Find where the given text appears and provide that cell's center as [x, y] coordinate. 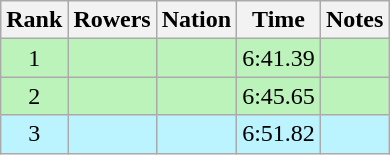
6:41.39 [279, 58]
6:51.82 [279, 134]
Rowers [112, 20]
2 [34, 96]
3 [34, 134]
Notes [354, 20]
1 [34, 58]
Nation [196, 20]
Time [279, 20]
6:45.65 [279, 96]
Rank [34, 20]
